Detect which cell encompasses the target text, then output its [x, y] center coordinate. 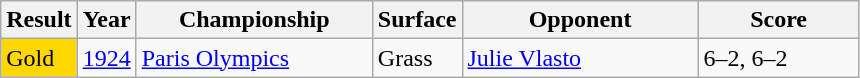
1924 [106, 58]
Julie Vlasto [580, 58]
Championship [254, 20]
Year [106, 20]
6–2, 6–2 [778, 58]
Gold [39, 58]
Surface [417, 20]
Grass [417, 58]
Paris Olympics [254, 58]
Score [778, 20]
Opponent [580, 20]
Result [39, 20]
